Return the [x, y] coordinate for the center point of the cell that contains the specified text.  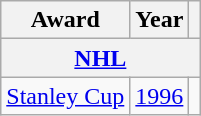
1996 [160, 96]
Award [66, 20]
NHL [100, 58]
Stanley Cup [66, 96]
Year [160, 20]
